Find where the given text appears and provide that cell's center as (X, Y) coordinate. 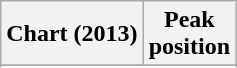
Peak position (189, 34)
Chart (2013) (72, 34)
